Detect which cell encompasses the target text, then output its (x, y) center coordinate. 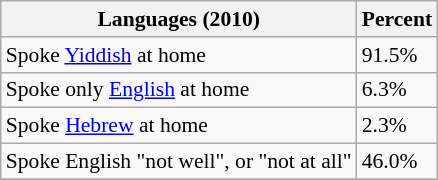
91.5% (397, 55)
Languages (2010) (179, 19)
Spoke English "not well", or "not at all" (179, 162)
Spoke Yiddish at home (179, 55)
6.3% (397, 90)
Spoke Hebrew at home (179, 126)
Percent (397, 19)
2.3% (397, 126)
46.0% (397, 162)
Spoke only English at home (179, 90)
